Pinpoint the cell where the given text exists, returning its (x, y) midpoint coordinate. 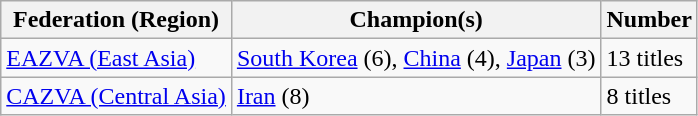
Iran (8) (416, 96)
Champion(s) (416, 20)
13 titles (649, 58)
Number (649, 20)
Federation (Region) (116, 20)
South Korea (6), China (4), Japan (3) (416, 58)
EAZVA (East Asia) (116, 58)
CAZVA (Central Asia) (116, 96)
8 titles (649, 96)
